Determine the (x, y) coordinate at the center of the cell enclosing the given text.  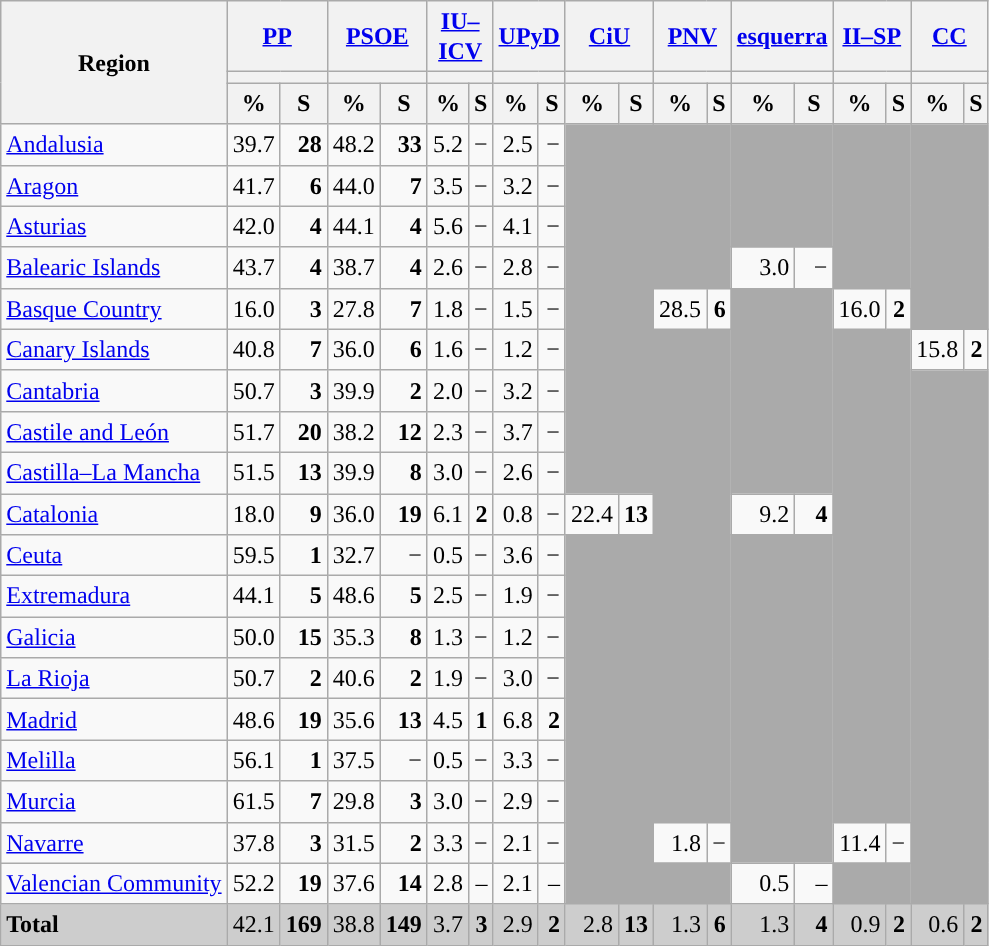
6.1 (448, 514)
11.4 (860, 842)
Canary Islands (114, 350)
35.6 (354, 720)
esquerra (782, 36)
51.5 (254, 472)
Balearic Islands (114, 268)
48.2 (354, 144)
56.1 (254, 760)
0.8 (516, 514)
2.3 (448, 432)
Catalonia (114, 514)
Asturias (114, 226)
31.5 (354, 842)
61.5 (254, 802)
Total (114, 924)
37.6 (354, 884)
IU–ICV (460, 36)
4.5 (448, 720)
0.6 (938, 924)
27.8 (354, 308)
32.7 (354, 556)
38.7 (354, 268)
PNV (693, 36)
CC (950, 36)
Cantabria (114, 390)
41.7 (254, 186)
42.1 (254, 924)
Melilla (114, 760)
15 (304, 638)
28 (304, 144)
28.5 (680, 308)
37.8 (254, 842)
22.4 (592, 514)
3.6 (516, 556)
39.7 (254, 144)
149 (404, 924)
35.3 (354, 638)
Madrid (114, 720)
20 (304, 432)
Castile and León (114, 432)
14 (404, 884)
II–SP (872, 36)
Andalusia (114, 144)
9 (304, 514)
PSOE (377, 36)
37.5 (354, 760)
29.8 (354, 802)
5.6 (448, 226)
3.5 (448, 186)
UPyD (529, 36)
2.0 (448, 390)
Murcia (114, 802)
38.8 (354, 924)
CiU (609, 36)
38.2 (354, 432)
42.0 (254, 226)
50.0 (254, 638)
6.8 (516, 720)
Galicia (114, 638)
169 (304, 924)
33 (404, 144)
Valencian Community (114, 884)
1.5 (516, 308)
40.6 (354, 678)
59.5 (254, 556)
44.0 (354, 186)
PP (277, 36)
12 (404, 432)
51.7 (254, 432)
Castilla–La Mancha (114, 472)
Region (114, 62)
43.7 (254, 268)
Navarre (114, 842)
La Rioja (114, 678)
1.6 (448, 350)
0.9 (860, 924)
5.2 (448, 144)
Extremadura (114, 596)
52.2 (254, 884)
15.8 (938, 350)
Basque Country (114, 308)
40.8 (254, 350)
9.2 (763, 514)
Ceuta (114, 556)
Aragon (114, 186)
18.0 (254, 514)
4.1 (516, 226)
